Pinpoint the cell where the given text exists, returning its [x, y] midpoint coordinate. 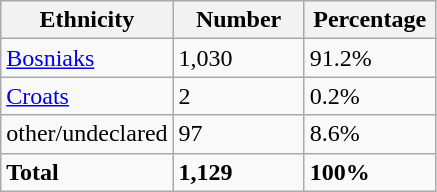
Total [87, 172]
1,129 [238, 172]
1,030 [238, 58]
97 [238, 134]
Croats [87, 96]
Ethnicity [87, 20]
Bosniaks [87, 58]
other/undeclared [87, 134]
Number [238, 20]
100% [370, 172]
91.2% [370, 58]
0.2% [370, 96]
Percentage [370, 20]
2 [238, 96]
8.6% [370, 134]
